Identify which cell holds the provided text, then report its (X, Y) central coordinate. 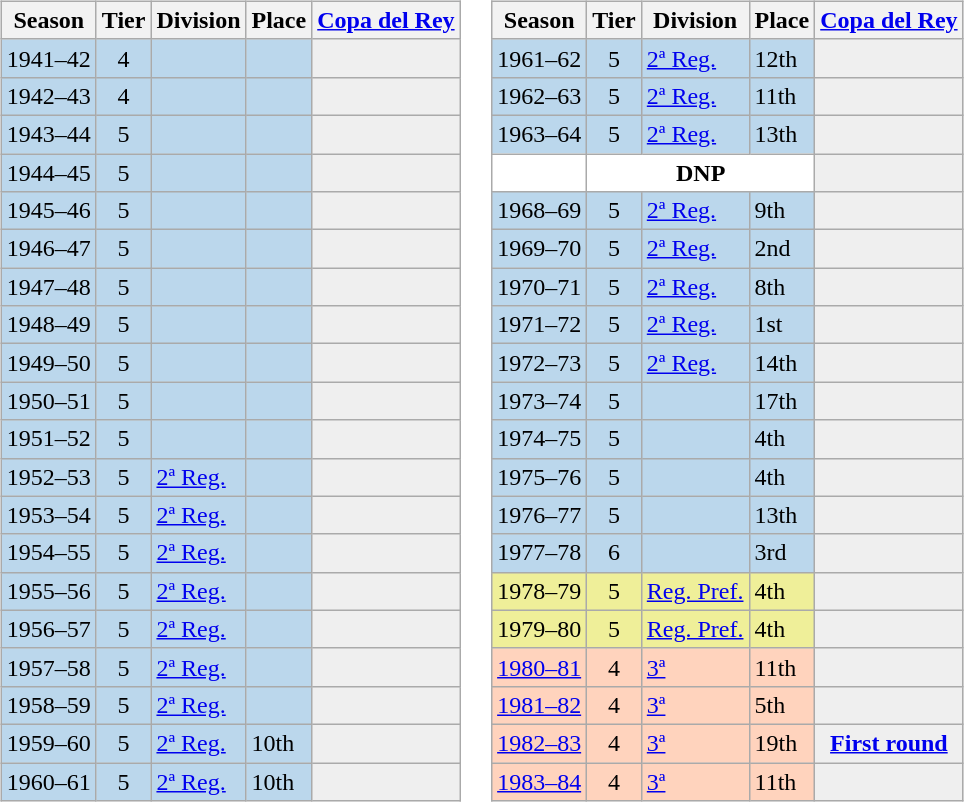
14th (782, 363)
1981–82 (540, 705)
1979–80 (540, 629)
1947–48 (48, 287)
1955–56 (48, 591)
1980–81 (540, 667)
1962–63 (540, 96)
DNP (701, 173)
19th (782, 743)
First round (889, 743)
1976–77 (540, 515)
1946–47 (48, 249)
1941–42 (48, 58)
1958–59 (48, 705)
1943–44 (48, 134)
9th (782, 211)
1972–73 (540, 363)
1960–61 (48, 781)
1969–70 (540, 249)
1963–64 (540, 134)
1974–75 (540, 439)
1952–53 (48, 477)
1971–72 (540, 325)
1978–79 (540, 591)
12th (782, 58)
1944–45 (48, 173)
1959–60 (48, 743)
2nd (782, 249)
1975–76 (540, 477)
1942–43 (48, 96)
1950–51 (48, 401)
1951–52 (48, 439)
8th (782, 287)
1956–57 (48, 629)
1977–78 (540, 553)
1961–62 (540, 58)
1949–50 (48, 363)
5th (782, 705)
3rd (782, 553)
1953–54 (48, 515)
1982–83 (540, 743)
1957–58 (48, 667)
1st (782, 325)
6 (614, 553)
17th (782, 401)
1968–69 (540, 211)
1948–49 (48, 325)
1973–74 (540, 401)
1954–55 (48, 553)
1945–46 (48, 211)
1983–84 (540, 781)
1970–71 (540, 287)
